Find where the given text appears and provide that cell's center as (x, y) coordinate. 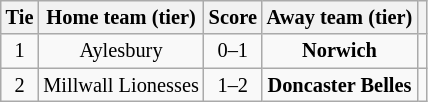
Home team (tier) (120, 17)
1 (20, 51)
Doncaster Belles (340, 85)
Away team (tier) (340, 17)
Norwich (340, 51)
2 (20, 85)
Millwall Lionesses (120, 85)
Aylesbury (120, 51)
Score (233, 17)
1–2 (233, 85)
Tie (20, 17)
0–1 (233, 51)
